Detect which cell encompasses the target text, then output its (X, Y) center coordinate. 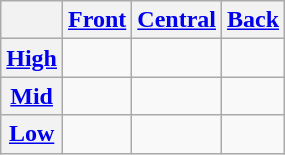
Back (254, 20)
Central (177, 20)
Mid (32, 96)
High (32, 58)
Front (98, 20)
Low (32, 134)
